Search for the cell housing the specified text and yield its [x, y] center coordinate. 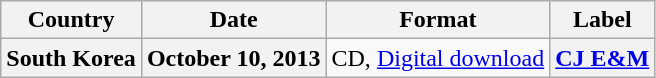
Country [72, 20]
Date [234, 20]
Label [602, 20]
CD, Digital download [438, 58]
South Korea [72, 58]
Format [438, 20]
CJ E&M [602, 58]
October 10, 2013 [234, 58]
